Locate the cell with the specified text and output its (X, Y) center coordinate. 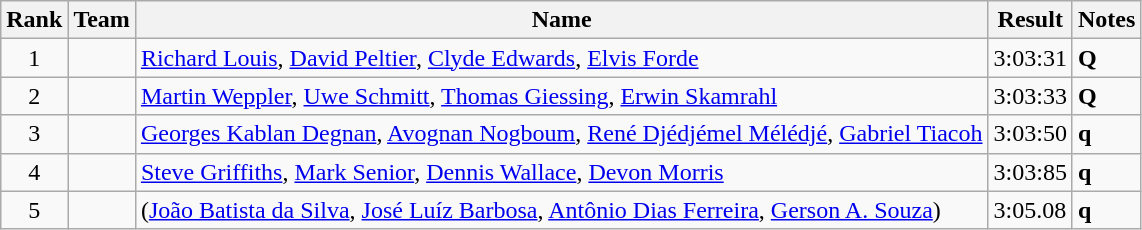
2 (34, 96)
Richard Louis, David Peltier, Clyde Edwards, Elvis Forde (562, 58)
Team (102, 20)
3 (34, 134)
3:03:31 (1030, 58)
Georges Kablan Degnan, Avognan Nogboum, René Djédjémel Mélédjé, Gabriel Tiacoh (562, 134)
Name (562, 20)
5 (34, 210)
3:03:33 (1030, 96)
Notes (1106, 20)
Martin Weppler, Uwe Schmitt, Thomas Giessing, Erwin Skamrahl (562, 96)
4 (34, 172)
Result (1030, 20)
3:03:85 (1030, 172)
3:05.08 (1030, 210)
Rank (34, 20)
Steve Griffiths, Mark Senior, Dennis Wallace, Devon Morris (562, 172)
1 (34, 58)
(João Batista da Silva, José Luíz Barbosa, Antônio Dias Ferreira, Gerson A. Souza) (562, 210)
3:03:50 (1030, 134)
